Output the (X, Y) coordinate of the center of the cell containing the given text.  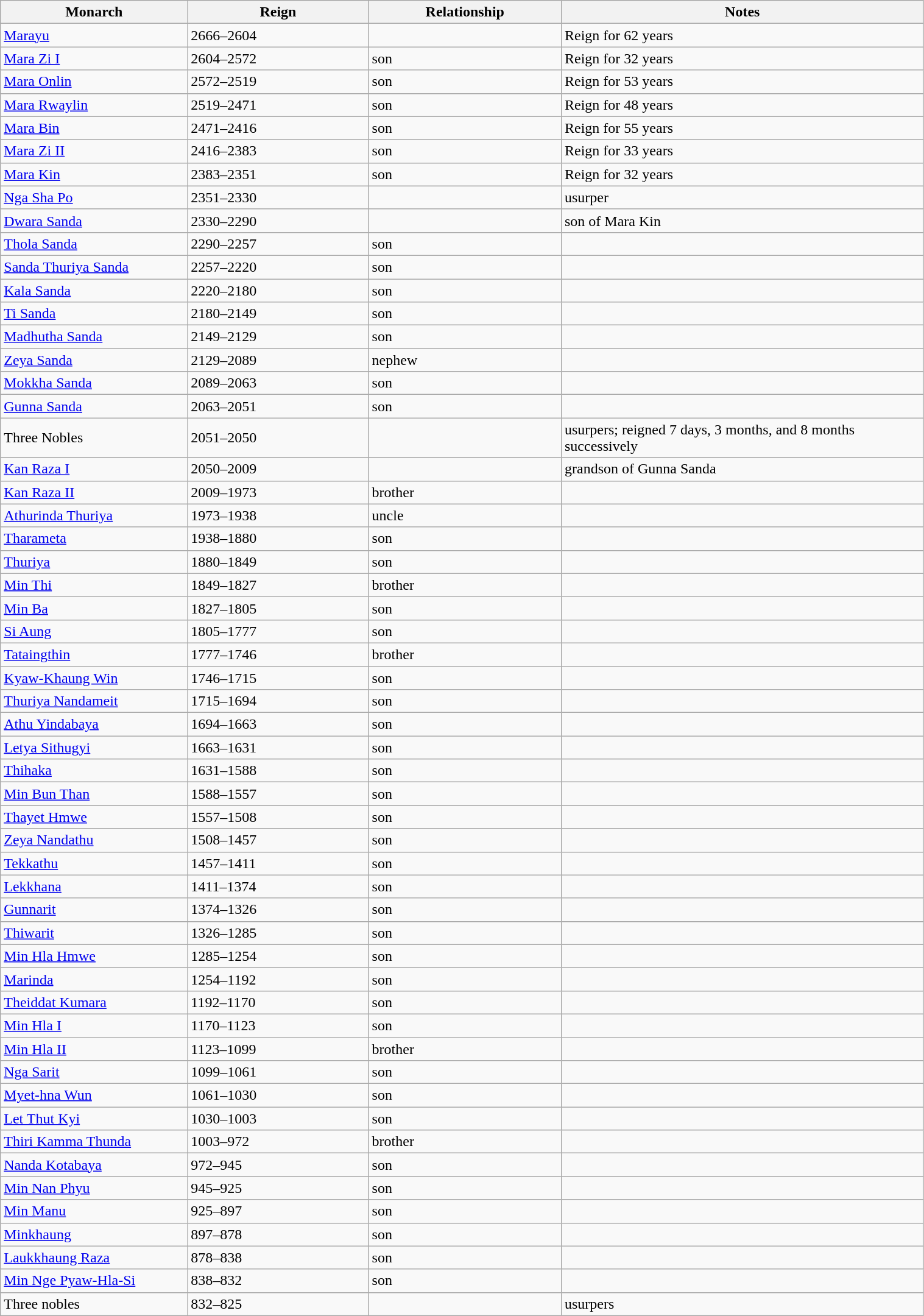
2383–2351 (278, 174)
1030–1003 (278, 1119)
1099–1061 (278, 1072)
Thuriya Nandameit (94, 701)
1326–1285 (278, 933)
Min Nan Phyu (94, 1188)
925–897 (278, 1211)
son of Mara Kin (742, 221)
Si Aung (94, 631)
Let Thut Kyi (94, 1119)
2471–2416 (278, 128)
Thuriya (94, 562)
Min Nge Pyaw-Hla-Si (94, 1281)
2290–2257 (278, 244)
Mara Kin (94, 174)
Laukkhaung Raza (94, 1258)
2351–2330 (278, 197)
1508–1457 (278, 840)
Kan Raza II (94, 492)
Nga Sarit (94, 1072)
Notes (742, 12)
Min Hla Hmwe (94, 956)
1588–1557 (278, 794)
grandson of Gunna Sanda (742, 469)
1170–1123 (278, 1025)
Thihaka (94, 771)
1285–1254 (278, 956)
Ti Sanda (94, 314)
Reign for 33 years (742, 151)
Relationship (465, 12)
Monarch (94, 12)
1457–1411 (278, 863)
2050–2009 (278, 469)
Minkhaung (94, 1234)
Min Ba (94, 608)
Athurinda Thuriya (94, 515)
Sanda Thuriya Sanda (94, 267)
2129–2089 (278, 360)
2519–2471 (278, 105)
Nanda Kotabaya (94, 1165)
2604–2572 (278, 58)
1938–1880 (278, 539)
uncle (465, 515)
Lekkhana (94, 886)
usurpers (742, 1304)
2257–2220 (278, 267)
Min Thi (94, 585)
1827–1805 (278, 608)
Min Manu (94, 1211)
Gunna Sanda (94, 406)
Zeya Sanda (94, 360)
838–832 (278, 1281)
2666–2604 (278, 35)
2089–2063 (278, 383)
Marayu (94, 35)
Thayet Hmwe (94, 817)
1777–1746 (278, 654)
Gunnarit (94, 910)
1663–1631 (278, 748)
972–945 (278, 1165)
1694–1663 (278, 724)
832–825 (278, 1304)
Mara Bin (94, 128)
2220–2180 (278, 291)
1374–1326 (278, 910)
Three nobles (94, 1304)
Athu Yindabaya (94, 724)
Thiri Kamma Thunda (94, 1142)
1254–1192 (278, 979)
Reign for 62 years (742, 35)
Myet-hna Wun (94, 1095)
Reign for 55 years (742, 128)
Theiddat Kumara (94, 1002)
1631–1588 (278, 771)
Tharameta (94, 539)
Thiwarit (94, 933)
1192–1170 (278, 1002)
Three Nobles (94, 437)
2051–2050 (278, 437)
Zeya Nandathu (94, 840)
897–878 (278, 1234)
1849–1827 (278, 585)
1003–972 (278, 1142)
Madhutha Sanda (94, 337)
Nga Sha Po (94, 197)
Mara Rwaylin (94, 105)
Kyaw-Khaung Win (94, 678)
2572–2519 (278, 82)
2149–2129 (278, 337)
2330–2290 (278, 221)
Reign (278, 12)
1557–1508 (278, 817)
1715–1694 (278, 701)
2180–2149 (278, 314)
1805–1777 (278, 631)
1411–1374 (278, 886)
Min Hla I (94, 1025)
Mara Zi II (94, 151)
Letya Sithugyi (94, 748)
Dwara Sanda (94, 221)
Mara Zi I (94, 58)
2063–2051 (278, 406)
Tataingthin (94, 654)
Tekkathu (94, 863)
usurper (742, 197)
878–838 (278, 1258)
1123–1099 (278, 1049)
Thola Sanda (94, 244)
Mara Onlin (94, 82)
usurpers; reigned 7 days, 3 months, and 8 months successively (742, 437)
Min Hla II (94, 1049)
Kala Sanda (94, 291)
nephew (465, 360)
Min Bun Than (94, 794)
Mokkha Sanda (94, 383)
1061–1030 (278, 1095)
1880–1849 (278, 562)
Marinda (94, 979)
Reign for 53 years (742, 82)
1746–1715 (278, 678)
2416–2383 (278, 151)
Reign for 48 years (742, 105)
Kan Raza I (94, 469)
945–925 (278, 1188)
2009–1973 (278, 492)
1973–1938 (278, 515)
